Capture the cell that displays the provided text and extract its (X, Y) central coordinate. 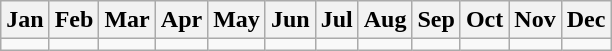
Jan (25, 20)
Dec (586, 20)
Oct (484, 20)
Apr (181, 20)
May (237, 20)
Mar (127, 20)
Feb (74, 20)
Jul (336, 20)
Jun (290, 20)
Sep (436, 20)
Nov (535, 20)
Aug (385, 20)
